Extract the (x, y) coordinate from the center of the cell holding the provided text.  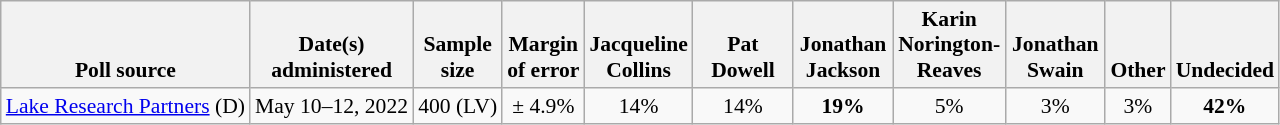
JonathanSwain (1055, 44)
5% (949, 106)
Date(s)administered (332, 44)
JonathanJackson (843, 44)
May 10–12, 2022 (332, 106)
Undecided (1225, 44)
42% (1225, 106)
Lake Research Partners (D) (126, 106)
KarinNorington-Reaves (949, 44)
JacquelineCollins (638, 44)
Samplesize (458, 44)
Other (1138, 44)
± 4.9% (543, 106)
PatDowell (743, 44)
Poll source (126, 44)
19% (843, 106)
400 (LV) (458, 106)
Marginof error (543, 44)
